Identify which cell holds the provided text, then report its [X, Y] central coordinate. 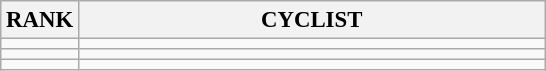
RANK [40, 20]
CYCLIST [312, 20]
